Determine the (X, Y) coordinate at the center of the cell enclosing the given text.  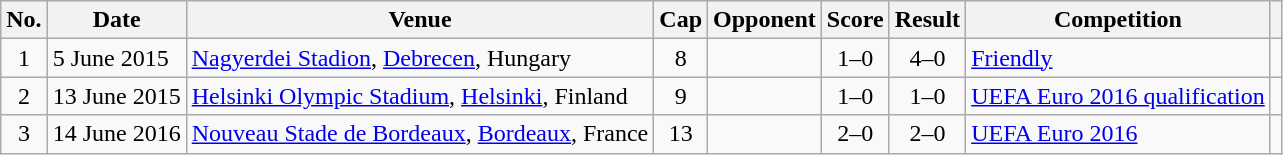
UEFA Euro 2016 (1118, 134)
Nouveau Stade de Bordeaux, Bordeaux, France (420, 134)
No. (24, 20)
13 June 2015 (116, 96)
1 (24, 58)
13 (681, 134)
Friendly (1118, 58)
Score (855, 20)
Opponent (765, 20)
Result (927, 20)
UEFA Euro 2016 qualification (1118, 96)
Cap (681, 20)
9 (681, 96)
14 June 2016 (116, 134)
Venue (420, 20)
Nagyerdei Stadion, Debrecen, Hungary (420, 58)
8 (681, 58)
Date (116, 20)
Helsinki Olympic Stadium, Helsinki, Finland (420, 96)
4–0 (927, 58)
3 (24, 134)
Competition (1118, 20)
5 June 2015 (116, 58)
2 (24, 96)
